Provide the (x, y) coordinate of the cell's center where the given text is located.  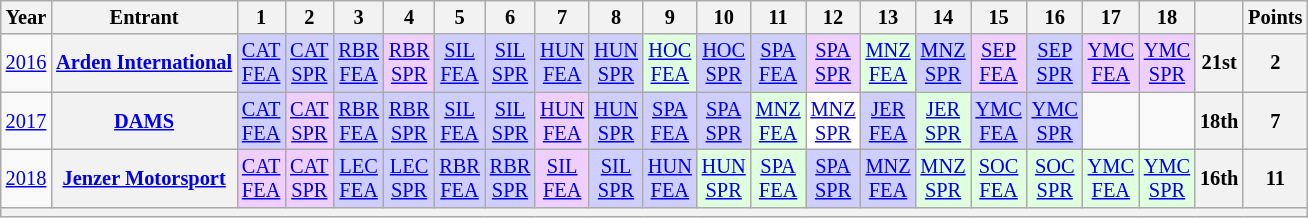
LECSPR (409, 178)
2018 (26, 178)
DAMS (144, 121)
SOCSPR (1055, 178)
4 (409, 17)
1 (261, 17)
14 (944, 17)
21st (1219, 63)
10 (724, 17)
5 (459, 17)
SOCFEA (999, 178)
2017 (26, 121)
18th (1219, 121)
13 (888, 17)
9 (670, 17)
2016 (26, 63)
16 (1055, 17)
SEPFEA (999, 63)
Arden International (144, 63)
15 (999, 17)
6 (510, 17)
HOCFEA (670, 63)
HOCSPR (724, 63)
Year (26, 17)
3 (358, 17)
12 (834, 17)
17 (1111, 17)
Points (1275, 17)
16th (1219, 178)
JERFEA (888, 121)
8 (616, 17)
18 (1167, 17)
JERSPR (944, 121)
Jenzer Motorsport (144, 178)
Entrant (144, 17)
LECFEA (358, 178)
SEPSPR (1055, 63)
